From the cell containing the given text, extract its center point as (x, y) coordinate. 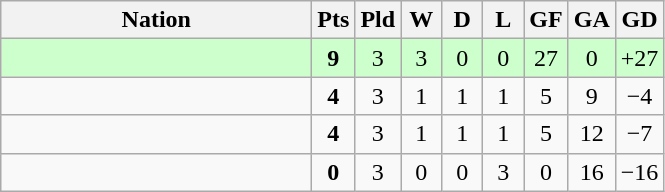
16 (592, 172)
GD (640, 20)
27 (546, 58)
Nation (156, 20)
12 (592, 134)
+27 (640, 58)
−16 (640, 172)
W (422, 20)
Pts (334, 20)
GA (592, 20)
L (504, 20)
Pld (378, 20)
GF (546, 20)
D (462, 20)
−7 (640, 134)
−4 (640, 96)
